Pinpoint the cell where the given text exists, returning its [X, Y] midpoint coordinate. 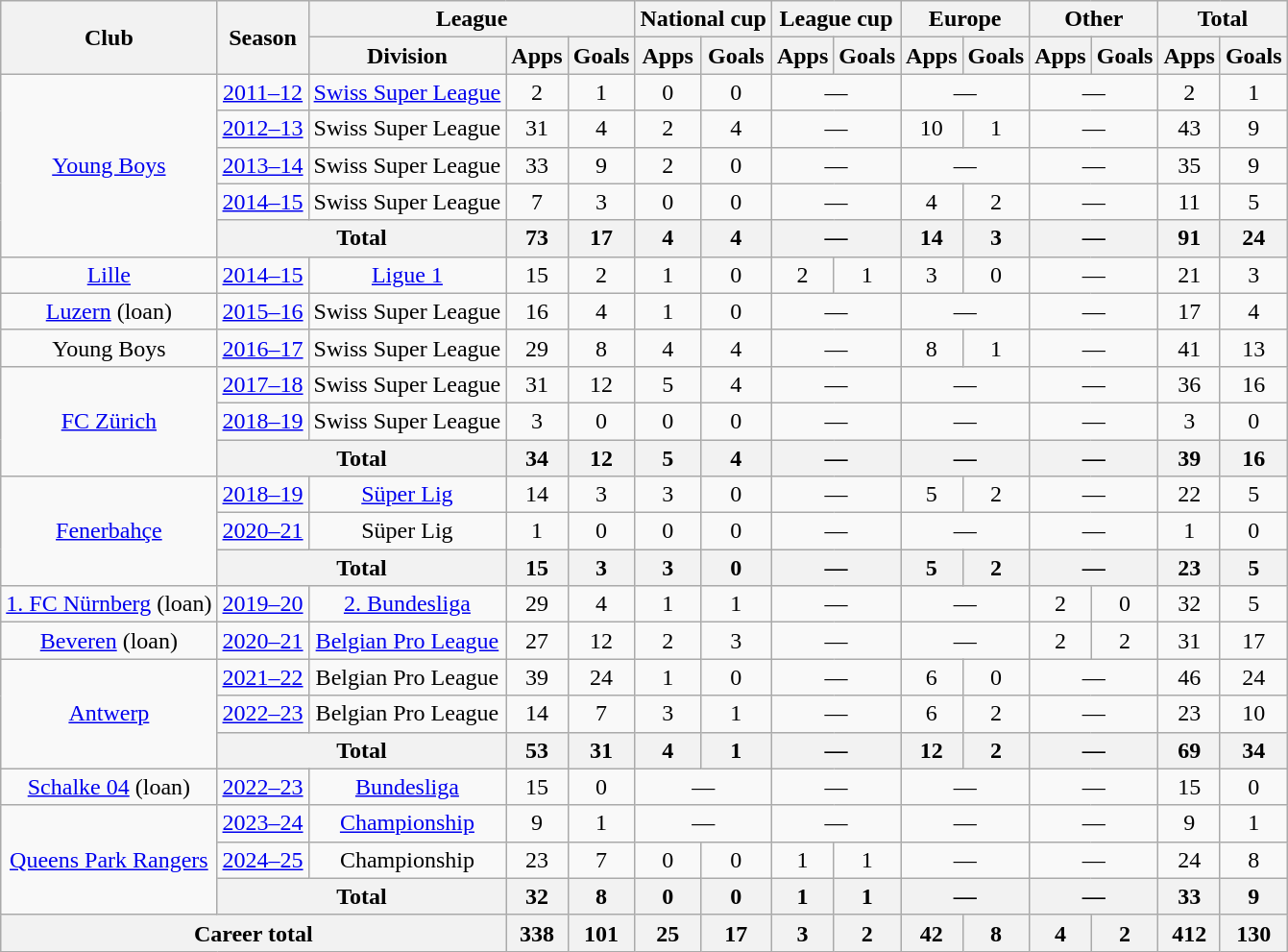
League [472, 19]
2. Bundesliga [407, 604]
69 [1189, 750]
13 [1253, 348]
53 [537, 750]
Division [407, 56]
46 [1189, 677]
Antwerp [109, 714]
Lille [109, 275]
101 [601, 933]
Europe [965, 19]
2012–13 [263, 129]
2013–14 [263, 165]
91 [1189, 238]
Career total [254, 933]
Club [109, 37]
42 [932, 933]
National cup [703, 19]
73 [537, 238]
2021–22 [263, 677]
25 [668, 933]
2015–16 [263, 311]
21 [1189, 275]
League cup [836, 19]
Queens Park Rangers [109, 860]
1. FC Nürnberg (loan) [109, 604]
Other [1094, 19]
2023–24 [263, 823]
Bundesliga [407, 787]
Beveren (loan) [109, 641]
Luzern (loan) [109, 311]
2011–12 [263, 92]
2016–17 [263, 348]
2017–18 [263, 384]
Fenerbahçe [109, 531]
FC Zürich [109, 421]
11 [1189, 202]
412 [1189, 933]
Schalke 04 (loan) [109, 787]
43 [1189, 129]
35 [1189, 165]
130 [1253, 933]
338 [537, 933]
Season [263, 37]
27 [537, 641]
36 [1189, 384]
41 [1189, 348]
2024–25 [263, 860]
22 [1189, 495]
2019–20 [263, 604]
Ligue 1 [407, 275]
